From the cell containing the given text, extract its center point as [X, Y] coordinate. 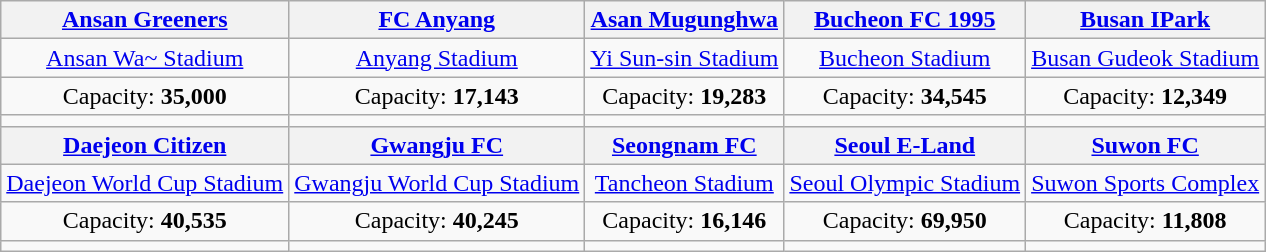
Seoul E-Land [905, 145]
Capacity: 12,349 [1146, 96]
Gwangju World Cup Stadium [437, 183]
FC Anyang [437, 20]
Gwangju FC [437, 145]
Anyang Stadium [437, 58]
Capacity: 40,245 [437, 221]
Busan IPark [1146, 20]
Tancheon Stadium [684, 183]
Ansan Greeners [145, 20]
Capacity: 16,146 [684, 221]
Capacity: 40,535 [145, 221]
Capacity: 19,283 [684, 96]
Bucheon Stadium [905, 58]
Suwon FC [1146, 145]
Capacity: 35,000 [145, 96]
Busan Gudeok Stadium [1146, 58]
Capacity: 34,545 [905, 96]
Yi Sun-sin Stadium [684, 58]
Daejeon Citizen [145, 145]
Capacity: 11,808 [1146, 221]
Seoul Olympic Stadium [905, 183]
Ansan Wa~ Stadium [145, 58]
Suwon Sports Complex [1146, 183]
Seongnam FC [684, 145]
Bucheon FC 1995 [905, 20]
Capacity: 17,143 [437, 96]
Capacity: 69,950 [905, 221]
Daejeon World Cup Stadium [145, 183]
Asan Mugunghwa [684, 20]
